From the cell containing the given text, extract its center point as [x, y] coordinate. 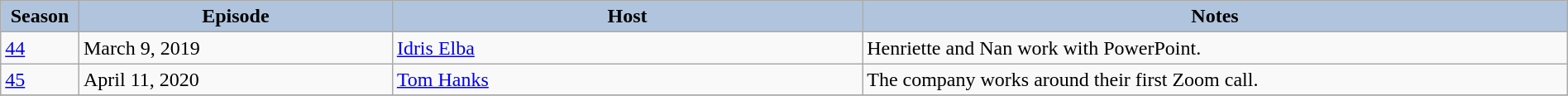
Episode [235, 17]
April 11, 2020 [235, 79]
45 [40, 79]
March 9, 2019 [235, 48]
44 [40, 48]
Notes [1216, 17]
Season [40, 17]
The company works around their first Zoom call. [1216, 79]
Tom Hanks [627, 79]
Idris Elba [627, 48]
Host [627, 17]
Henriette and Nan work with PowerPoint. [1216, 48]
